Output the [X, Y] coordinate of the center of the cell containing the given text.  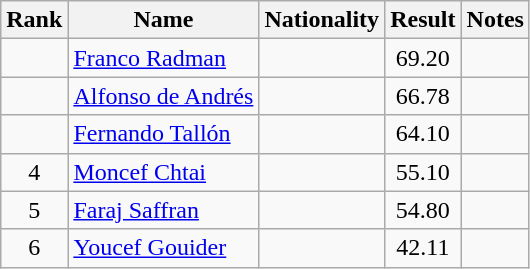
42.11 [423, 248]
4 [34, 172]
Nationality [322, 20]
54.80 [423, 210]
Youcef Gouider [164, 248]
Notes [495, 20]
66.78 [423, 96]
69.20 [423, 58]
64.10 [423, 134]
5 [34, 210]
Result [423, 20]
Rank [34, 20]
Faraj Saffran [164, 210]
Moncef Chtai [164, 172]
55.10 [423, 172]
Franco Radman [164, 58]
6 [34, 248]
Alfonso de Andrés [164, 96]
Fernando Tallón [164, 134]
Name [164, 20]
